Find where the given text appears and provide that cell's center as [x, y] coordinate. 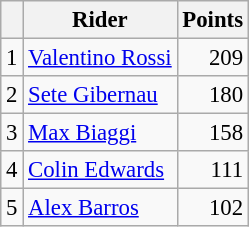
3 [12, 133]
5 [12, 208]
Rider [100, 20]
158 [212, 133]
Points [212, 20]
Valentino Rossi [100, 58]
102 [212, 208]
1 [12, 58]
4 [12, 170]
Sete Gibernau [100, 95]
Alex Barros [100, 208]
180 [212, 95]
209 [212, 58]
Max Biaggi [100, 133]
111 [212, 170]
2 [12, 95]
Colin Edwards [100, 170]
